Identify which cell holds the provided text, then report its (x, y) central coordinate. 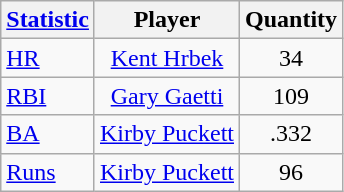
Kent Hrbek (166, 58)
Runs (48, 172)
Statistic (48, 20)
Player (166, 20)
109 (292, 96)
BA (48, 134)
Gary Gaetti (166, 96)
34 (292, 58)
96 (292, 172)
.332 (292, 134)
HR (48, 58)
RBI (48, 96)
Quantity (292, 20)
